Scan for the cell matching the given text and deliver its [X, Y] coordinate at center. 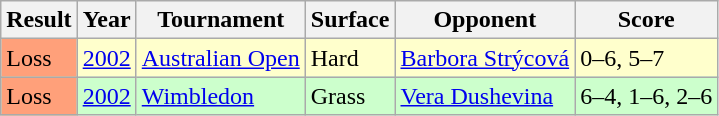
0–6, 5–7 [646, 58]
Vera Dushevina [485, 96]
Result [39, 20]
Score [646, 20]
Year [106, 20]
Wimbledon [220, 96]
Grass [350, 96]
Barbora Strýcová [485, 58]
Hard [350, 58]
Surface [350, 20]
Tournament [220, 20]
6–4, 1–6, 2–6 [646, 96]
Australian Open [220, 58]
Opponent [485, 20]
